Locate the cell with the specified text and output its [x, y] center coordinate. 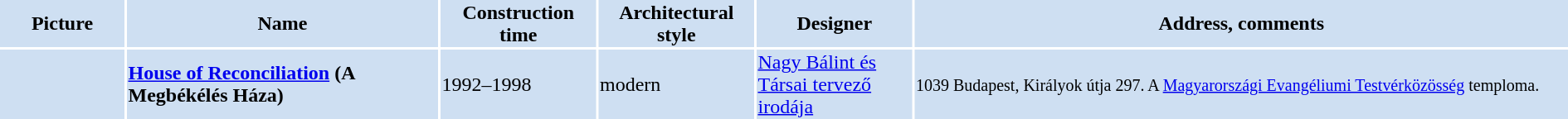
modern [677, 84]
Picture [62, 23]
Address, comments [1241, 23]
1992–1998 [519, 84]
1039 Budapest, Királyok útja 297. A Magyarországi Evangéliumi Testvérközösség temploma. [1241, 84]
Designer [835, 23]
Architectural style [677, 23]
House of Reconciliation (A Megbékélés Háza) [282, 84]
Name [282, 23]
Construction time [519, 23]
Nagy Bálint és Társai tervező irodája [835, 84]
